Return the [X, Y] coordinate for the center point of the cell that contains the specified text.  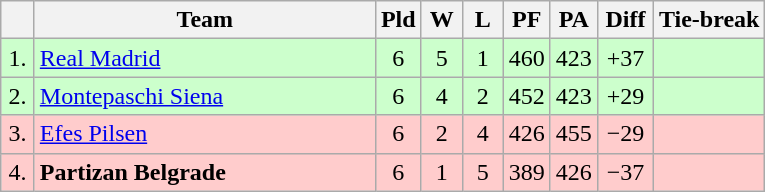
Real Madrid [204, 58]
Tie-break [709, 20]
2. [18, 96]
+29 [625, 96]
Montepaschi Siena [204, 96]
1. [18, 58]
4. [18, 172]
Pld [398, 20]
389 [526, 172]
Team [204, 20]
460 [526, 58]
3. [18, 134]
455 [574, 134]
Diff [625, 20]
452 [526, 96]
L [482, 20]
PF [526, 20]
−29 [625, 134]
Partizan Belgrade [204, 172]
W [442, 20]
+37 [625, 58]
Efes Pilsen [204, 134]
PA [574, 20]
−37 [625, 172]
